Scan for the cell matching the given text and deliver its (X, Y) coordinate at center. 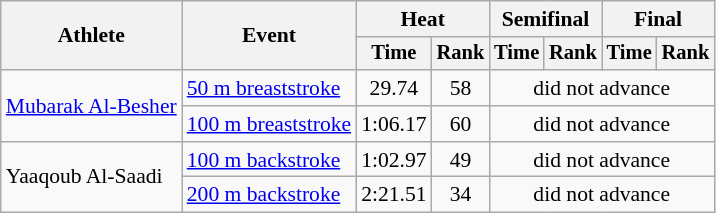
Yaaqoub Al-Saadi (92, 178)
Athlete (92, 36)
2:21.51 (394, 195)
60 (461, 124)
200 m backstroke (269, 195)
1:02.97 (394, 160)
Final (658, 19)
Semifinal (545, 19)
58 (461, 88)
29.74 (394, 88)
Event (269, 36)
34 (461, 195)
Heat (422, 19)
1:06.17 (394, 124)
Mubarak Al-Besher (92, 106)
100 m breaststroke (269, 124)
50 m breaststroke (269, 88)
100 m backstroke (269, 160)
49 (461, 160)
